Identify which cell holds the provided text, then report its [X, Y] central coordinate. 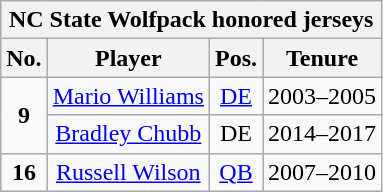
Player [128, 58]
2014–2017 [322, 134]
No. [24, 58]
Pos. [236, 58]
Mario Williams [128, 96]
Russell Wilson [128, 172]
Bradley Chubb [128, 134]
Tenure [322, 58]
16 [24, 172]
2003–2005 [322, 96]
QB [236, 172]
9 [24, 115]
NC State Wolfpack honored jerseys [192, 20]
2007–2010 [322, 172]
